Find where the given text appears and provide that cell's center as (x, y) coordinate. 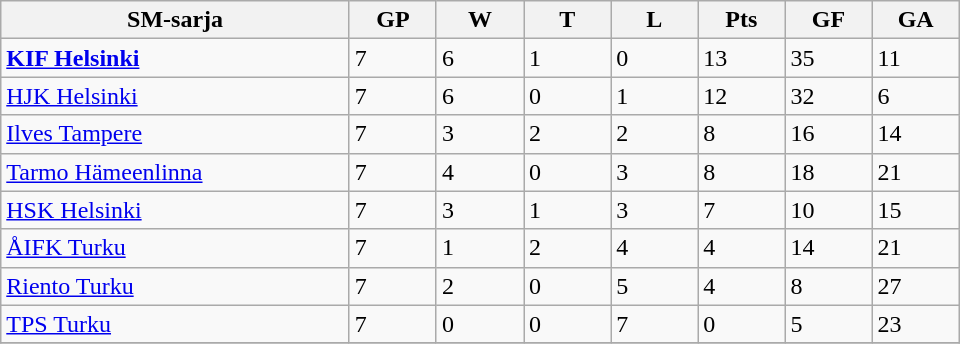
TPS Turku (176, 324)
32 (828, 96)
27 (916, 286)
15 (916, 210)
GF (828, 20)
Ilves Tampere (176, 134)
11 (916, 58)
GP (392, 20)
10 (828, 210)
18 (828, 172)
W (480, 20)
ÅIFK Turku (176, 248)
SM-sarja (176, 20)
Tarmo Hämeenlinna (176, 172)
13 (742, 58)
Pts (742, 20)
12 (742, 96)
HSK Helsinki (176, 210)
GA (916, 20)
KIF Helsinki (176, 58)
Riento Turku (176, 286)
HJK Helsinki (176, 96)
L (654, 20)
35 (828, 58)
23 (916, 324)
T (568, 20)
16 (828, 134)
